Determine the [x, y] coordinate at the center of the cell enclosing the given text.  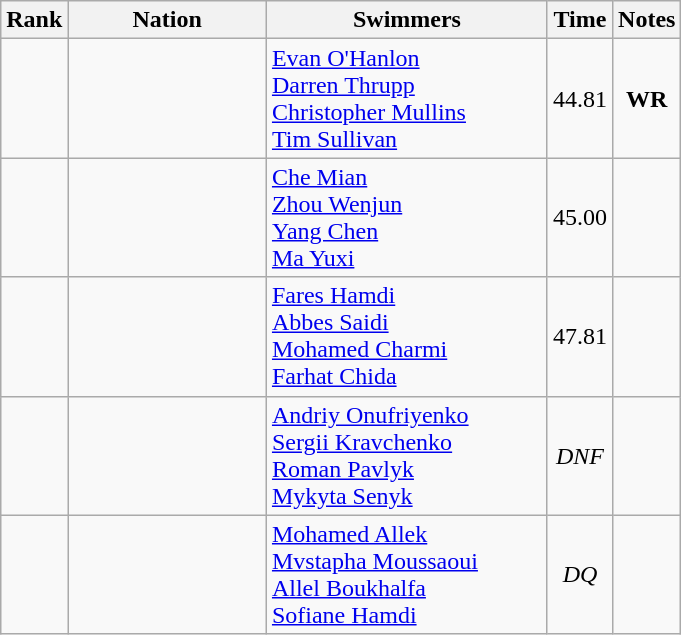
Mohamed Allek Mvstapha Moussaoui Allel Boukhalfa Sofiane Hamdi [406, 574]
44.81 [580, 98]
Time [580, 20]
Che Mian Zhou Wenjun Yang Chen Ma Yuxi [406, 218]
WR [647, 98]
Rank [34, 20]
Swimmers [406, 20]
45.00 [580, 218]
Andriy Onufriyenko Sergii Kravchenko Roman Pavlyk Mykyta Senyk [406, 456]
Notes [647, 20]
Fares Hamdi Abbes Saidi Mohamed Charmi Farhat Chida [406, 336]
DQ [580, 574]
47.81 [580, 336]
DNF [580, 456]
Evan O'Hanlon Darren Thrupp Christopher Mullins Tim Sullivan [406, 98]
Nation [168, 20]
